Scan for the cell matching the given text and deliver its (X, Y) coordinate at center. 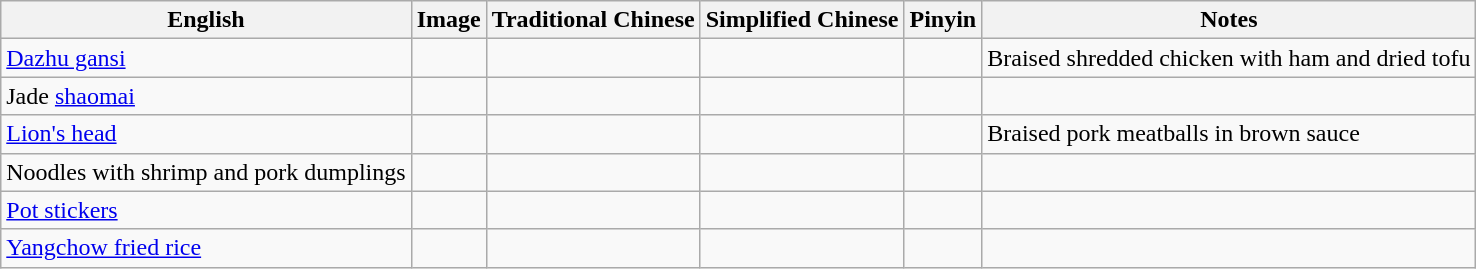
Braised pork meatballs in brown sauce (1229, 134)
Traditional Chinese (593, 20)
Braised shredded chicken with ham and dried tofu (1229, 58)
English (206, 20)
Jade shaomai (206, 96)
Notes (1229, 20)
Lion's head (206, 134)
Pinyin (943, 20)
Yangchow fried rice (206, 248)
Dazhu gansi (206, 58)
Simplified Chinese (802, 20)
Pot stickers (206, 210)
Image (448, 20)
Noodles with shrimp and pork dumplings (206, 172)
